Extract the (X, Y) coordinate from the center of the cell holding the provided text.  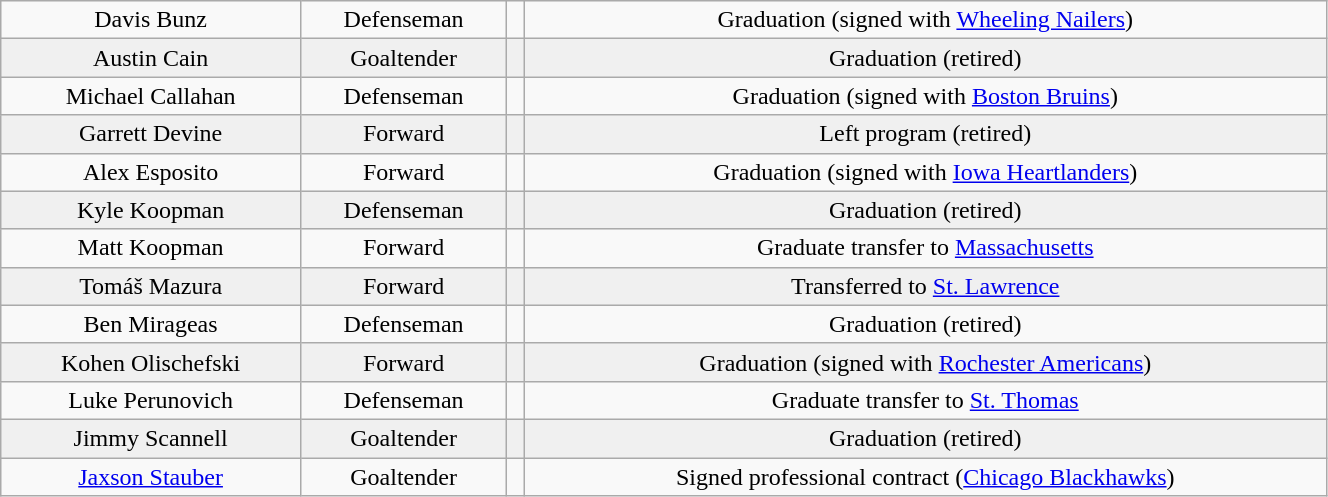
Michael Callahan (151, 96)
Davis Bunz (151, 20)
Transferred to St. Lawrence (925, 286)
Graduate transfer to Massachusetts (925, 248)
Graduation (signed with Boston Bruins) (925, 96)
Left program (retired) (925, 134)
Kyle Koopman (151, 210)
Tomáš Mazura (151, 286)
Alex Esposito (151, 172)
Jimmy Scannell (151, 438)
Kohen Olischefski (151, 362)
Graduation (signed with Wheeling Nailers) (925, 20)
Graduation (signed with Rochester Americans) (925, 362)
Luke Perunovich (151, 400)
Graduation (signed with Iowa Heartlanders) (925, 172)
Jaxson Stauber (151, 477)
Ben Mirageas (151, 324)
Garrett Devine (151, 134)
Graduate transfer to St. Thomas (925, 400)
Signed professional contract (Chicago Blackhawks) (925, 477)
Austin Cain (151, 58)
Matt Koopman (151, 248)
